Capture the cell that displays the provided text and extract its (X, Y) central coordinate. 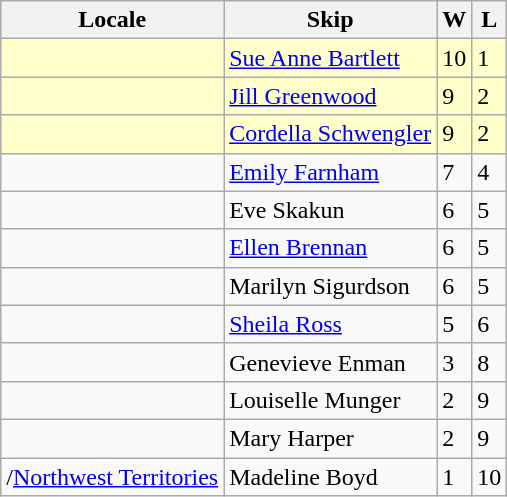
4 (490, 172)
Sue Anne Bartlett (330, 58)
Mary Harper (330, 438)
8 (490, 362)
Jill Greenwood (330, 96)
Louiselle Munger (330, 400)
Locale (112, 20)
L (490, 20)
3 (454, 362)
Emily Farnham (330, 172)
Genevieve Enman (330, 362)
Cordella Schwengler (330, 134)
Sheila Ross (330, 324)
Madeline Boyd (330, 477)
7 (454, 172)
/Northwest Territories (112, 477)
Marilyn Sigurdson (330, 286)
W (454, 20)
Skip (330, 20)
Ellen Brennan (330, 248)
Eve Skakun (330, 210)
